Determine the [x, y] coordinate at the center of the cell enclosing the given text.  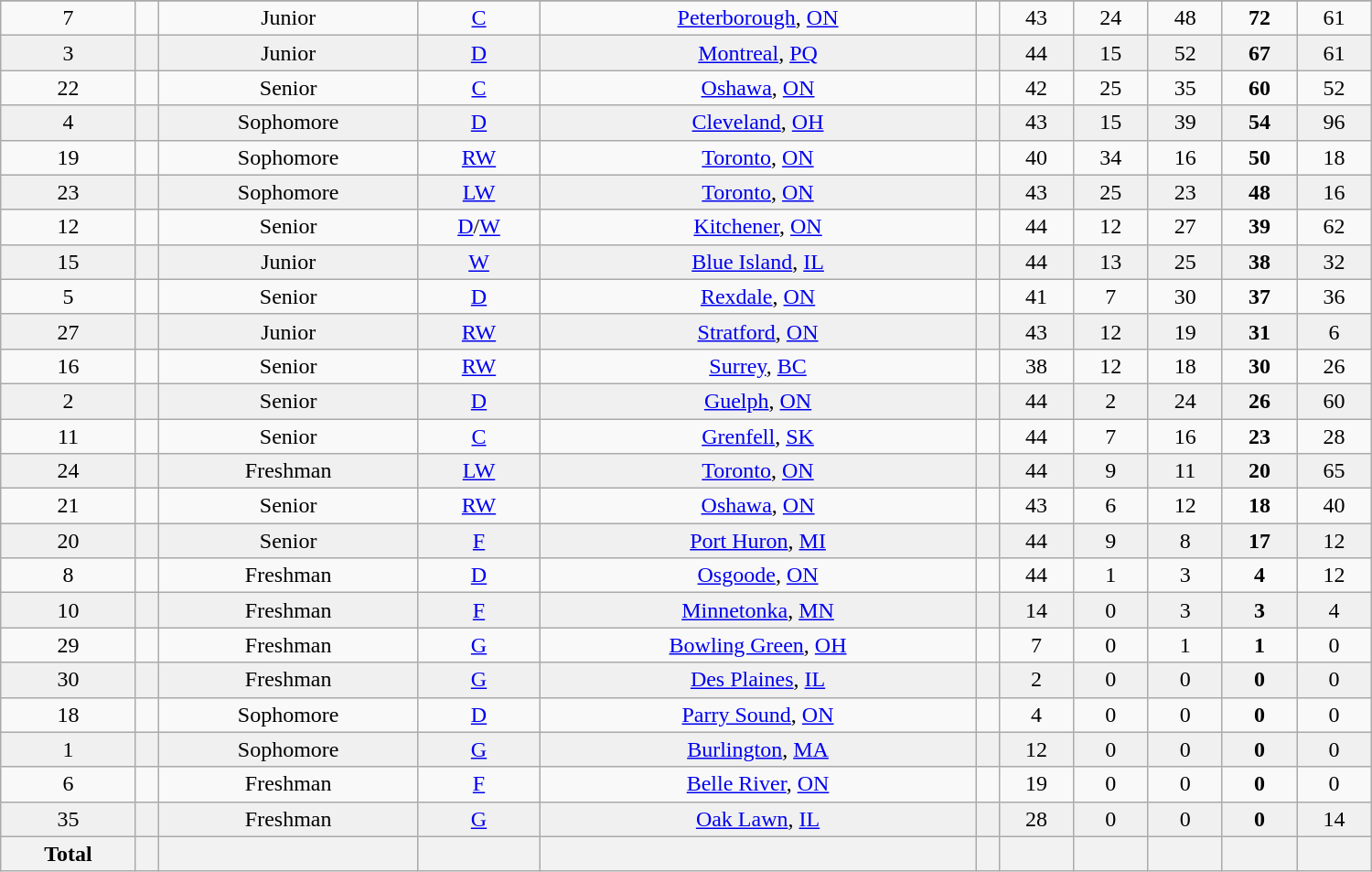
Minnetonka, MN [758, 610]
21 [68, 506]
10 [68, 610]
Des Plaines, IL [758, 680]
Rexdale, ON [758, 296]
32 [1334, 262]
72 [1259, 18]
Oak Lawn, IL [758, 819]
67 [1259, 53]
36 [1334, 296]
41 [1035, 296]
Peterborough, ON [758, 18]
Belle River, ON [758, 784]
62 [1334, 227]
Port Huron, MI [758, 541]
37 [1259, 296]
29 [68, 645]
Guelph, ON [758, 401]
Total [68, 854]
Montreal, PQ [758, 53]
42 [1035, 88]
Burlington, MA [758, 749]
Kitchener, ON [758, 227]
17 [1259, 541]
13 [1110, 262]
50 [1259, 157]
Cleveland, OH [758, 123]
65 [1334, 471]
31 [1259, 331]
Stratford, ON [758, 331]
Parry Sound, ON [758, 715]
34 [1110, 157]
Osgoode, ON [758, 576]
W [478, 262]
Grenfell, SK [758, 436]
Bowling Green, OH [758, 645]
D/W [478, 227]
22 [68, 88]
96 [1334, 123]
Surrey, BC [758, 366]
54 [1259, 123]
Blue Island, IL [758, 262]
5 [68, 296]
